Search for the cell housing the specified text and yield its [x, y] center coordinate. 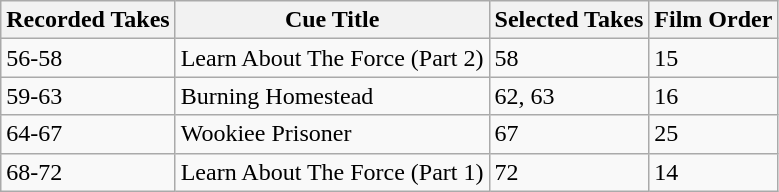
68-72 [88, 172]
14 [714, 172]
Recorded Takes [88, 20]
Burning Homestead [332, 96]
58 [569, 58]
59-63 [88, 96]
72 [569, 172]
15 [714, 58]
Selected Takes [569, 20]
Film Order [714, 20]
Wookiee Prisoner [332, 134]
56-58 [88, 58]
16 [714, 96]
Cue Title [332, 20]
Learn About The Force (Part 2) [332, 58]
62, 63 [569, 96]
Learn About The Force (Part 1) [332, 172]
64-67 [88, 134]
25 [714, 134]
67 [569, 134]
